Find where the given text appears and provide that cell's center as [X, Y] coordinate. 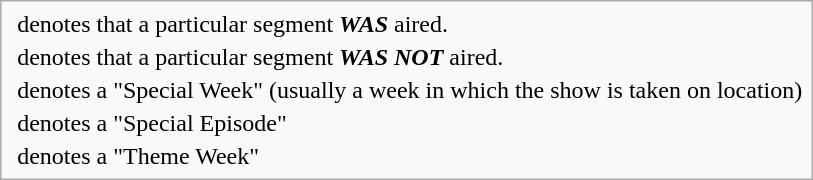
denotes a "Special Episode" [410, 123]
denotes that a particular segment WAS NOT aired. [410, 57]
denotes a "Theme Week" [410, 156]
denotes that a particular segment WAS aired. [410, 24]
denotes a "Special Week" (usually a week in which the show is taken on location) [410, 90]
